From the cell containing the given text, extract its center point as [x, y] coordinate. 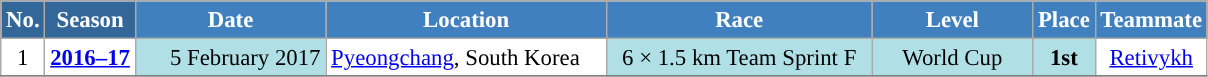
Date [230, 20]
Teammate [1151, 20]
Level [952, 20]
Retivykh [1151, 58]
1st [1064, 58]
Pyeongchang, South Korea [466, 58]
Location [466, 20]
Race [739, 20]
No. [23, 20]
2016–17 [90, 58]
World Cup [952, 58]
Season [90, 20]
1 [23, 58]
Place [1064, 20]
5 February 2017 [230, 58]
6 × 1.5 km Team Sprint F [739, 58]
